From the cell containing the given text, extract its center point as [x, y] coordinate. 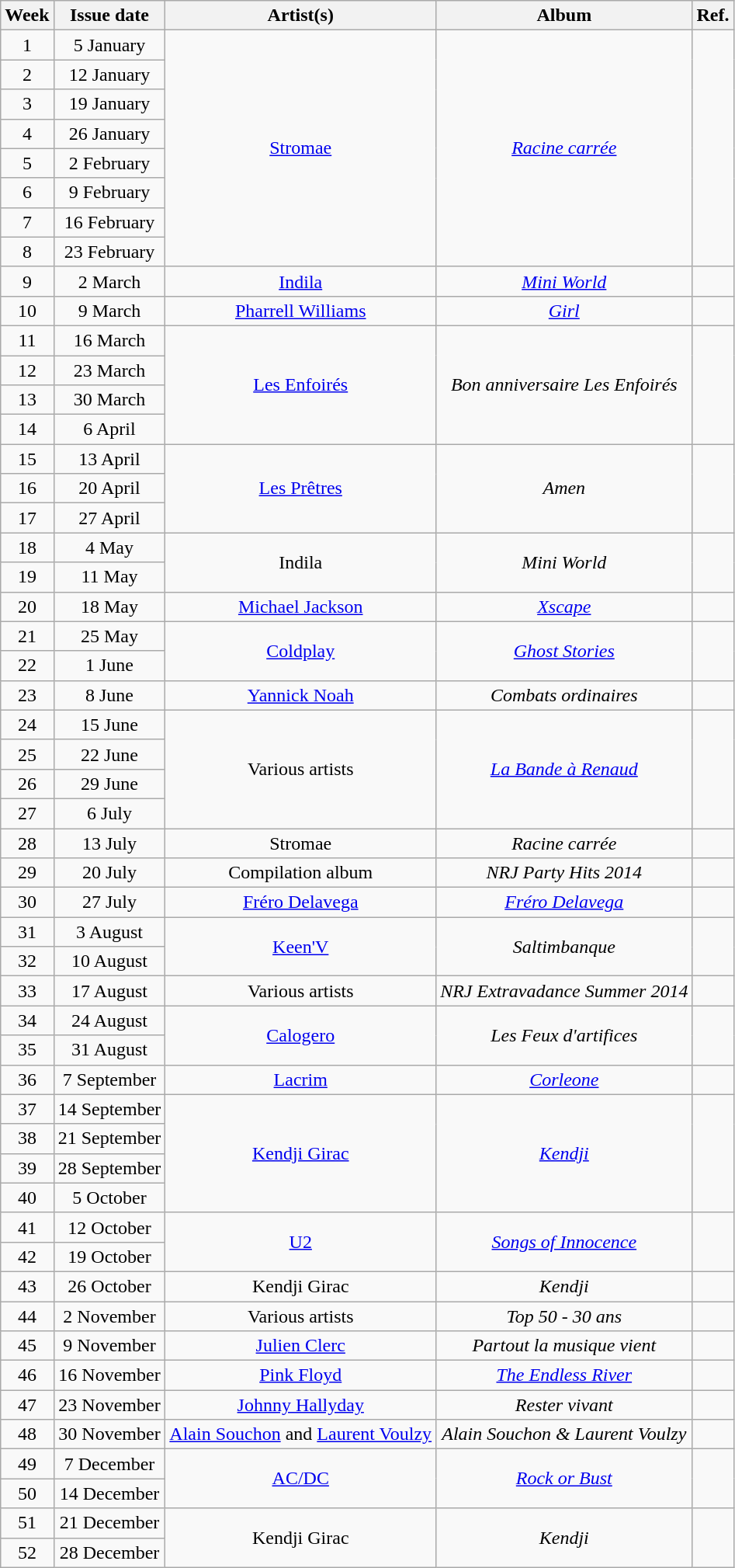
10 August [109, 961]
1 [27, 45]
21 September [109, 1139]
AC/DC [301, 1479]
12 [27, 370]
40 [27, 1198]
14 [27, 429]
Rester vivant [564, 1405]
Partout la musique vient [564, 1346]
2 November [109, 1316]
La Bande à Renaud [564, 769]
12 January [109, 75]
9 November [109, 1346]
23 November [109, 1405]
27 [27, 813]
9 March [109, 311]
4 [27, 134]
6 April [109, 429]
49 [27, 1464]
Lacrim [301, 1080]
28 [27, 843]
46 [27, 1375]
23 February [109, 252]
Pharrell Williams [301, 311]
Les Prêtres [301, 488]
Ghost Stories [564, 651]
36 [27, 1080]
Alain Souchon & Laurent Voulzy [564, 1434]
19 [27, 577]
5 [27, 163]
45 [27, 1346]
2 [27, 75]
NRJ Extravadance Summer 2014 [564, 991]
5 January [109, 45]
Xscape [564, 607]
20 July [109, 873]
Yannick Noah [301, 695]
9 [27, 281]
18 May [109, 607]
47 [27, 1405]
26 October [109, 1286]
16 November [109, 1375]
17 [27, 518]
24 August [109, 1020]
Compilation album [301, 873]
Alain Souchon and Laurent Voulzy [301, 1434]
Johnny Hallyday [301, 1405]
3 August [109, 932]
43 [27, 1286]
24 [27, 725]
30 March [109, 400]
14 December [109, 1493]
Julien Clerc [301, 1346]
Corleone [564, 1080]
16 February [109, 222]
The Endless River [564, 1375]
16 [27, 488]
15 June [109, 725]
1 June [109, 666]
NRJ Party Hits 2014 [564, 873]
Pink Floyd [301, 1375]
21 December [109, 1523]
7 September [109, 1080]
Songs of Innocence [564, 1242]
19 January [109, 104]
7 December [109, 1464]
Ref. [712, 16]
11 May [109, 577]
25 May [109, 636]
5 October [109, 1198]
39 [27, 1168]
22 June [109, 754]
20 April [109, 488]
15 [27, 459]
50 [27, 1493]
6 [27, 193]
Calogero [301, 1035]
3 [27, 104]
Combats ordinaires [564, 695]
51 [27, 1523]
13 [27, 400]
2 February [109, 163]
Top 50 - 30 ans [564, 1316]
8 [27, 252]
35 [27, 1050]
2 March [109, 281]
42 [27, 1257]
22 [27, 666]
41 [27, 1227]
Week [27, 16]
38 [27, 1139]
23 March [109, 370]
21 [27, 636]
27 July [109, 902]
8 June [109, 695]
Les Enfoirés [301, 384]
7 [27, 222]
18 [27, 548]
31 August [109, 1050]
34 [27, 1020]
23 [27, 695]
28 December [109, 1552]
29 June [109, 784]
30 November [109, 1434]
Amen [564, 488]
31 [27, 932]
26 [27, 784]
10 [27, 311]
19 October [109, 1257]
48 [27, 1434]
6 July [109, 813]
17 August [109, 991]
27 April [109, 518]
Bon anniversaire Les Enfoirés [564, 384]
Saltimbanque [564, 947]
9 February [109, 193]
12 October [109, 1227]
Les Feux d'artifices [564, 1035]
Girl [564, 311]
30 [27, 902]
26 January [109, 134]
16 March [109, 340]
14 September [109, 1109]
4 May [109, 548]
25 [27, 754]
32 [27, 961]
11 [27, 340]
13 July [109, 843]
37 [27, 1109]
29 [27, 873]
44 [27, 1316]
33 [27, 991]
Coldplay [301, 651]
Keen'V [301, 947]
52 [27, 1552]
Michael Jackson [301, 607]
13 April [109, 459]
Artist(s) [301, 16]
Issue date [109, 16]
U2 [301, 1242]
20 [27, 607]
Rock or Bust [564, 1479]
Album [564, 16]
28 September [109, 1168]
